Scan for the cell matching the given text and deliver its [X, Y] coordinate at center. 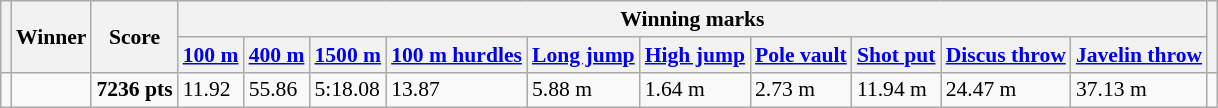
Pole vault [801, 55]
5:18.08 [348, 90]
Long jump [584, 55]
Discus throw [1006, 55]
11.92 [211, 90]
1500 m [348, 55]
2.73 m [801, 90]
37.13 m [1139, 90]
13.87 [456, 90]
1.64 m [695, 90]
11.94 m [896, 90]
55.86 [277, 90]
Javelin throw [1139, 55]
Winning marks [692, 19]
High jump [695, 55]
Score [134, 36]
100 m [211, 55]
24.47 m [1006, 90]
100 m hurdles [456, 55]
Winner [52, 36]
400 m [277, 55]
7236 pts [134, 90]
Shot put [896, 55]
5.88 m [584, 90]
